Scan for the cell matching the given text and deliver its (X, Y) coordinate at center. 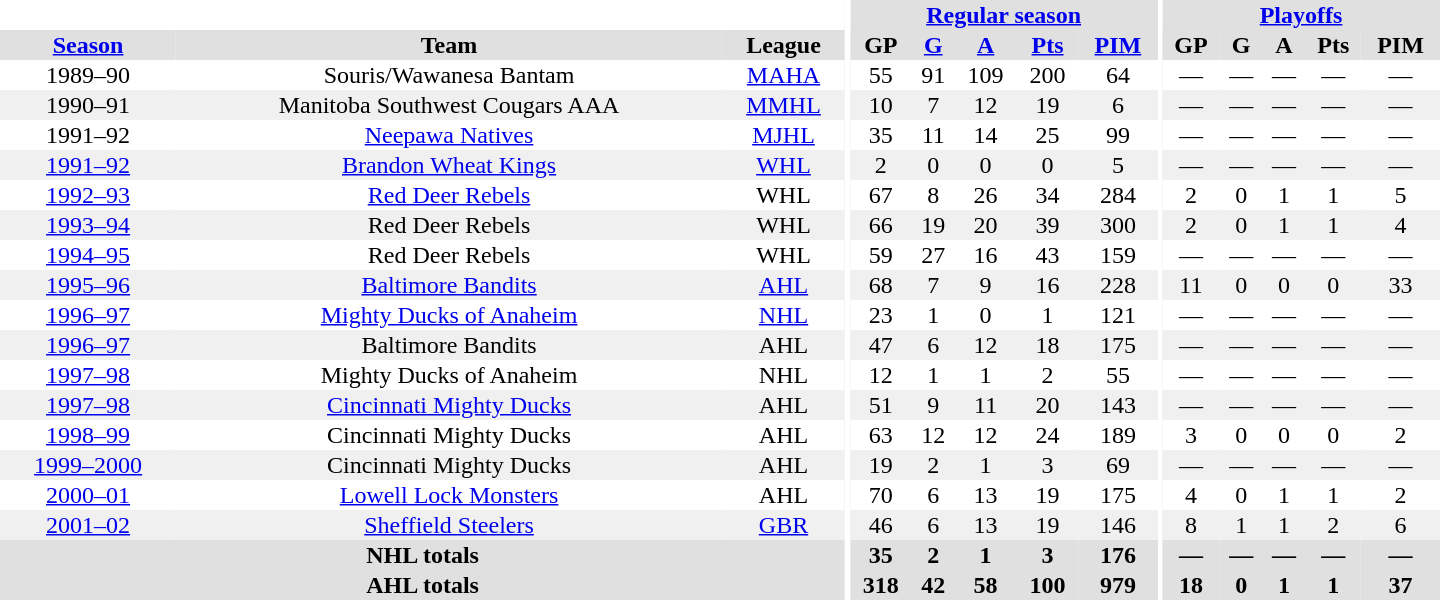
109 (986, 75)
League (784, 45)
46 (881, 525)
MJHL (784, 135)
159 (1118, 255)
121 (1118, 315)
66 (881, 225)
Neepawa Natives (449, 135)
284 (1118, 195)
Sheffield Steelers (449, 525)
318 (881, 585)
1993–94 (88, 225)
1990–91 (88, 105)
176 (1118, 555)
47 (881, 345)
25 (1048, 135)
69 (1118, 465)
979 (1118, 585)
68 (881, 285)
GBR (784, 525)
1999–2000 (88, 465)
100 (1048, 585)
NHL totals (422, 555)
MAHA (784, 75)
Season (88, 45)
64 (1118, 75)
91 (934, 75)
14 (986, 135)
10 (881, 105)
1994–95 (88, 255)
189 (1118, 435)
43 (1048, 255)
1995–96 (88, 285)
Regular season (1004, 15)
2001–02 (88, 525)
Lowell Lock Monsters (449, 495)
1998–99 (88, 435)
1989–90 (88, 75)
300 (1118, 225)
Playoffs (1301, 15)
42 (934, 585)
63 (881, 435)
27 (934, 255)
67 (881, 195)
24 (1048, 435)
34 (1048, 195)
Team (449, 45)
Souris/Wawanesa Bantam (449, 75)
23 (881, 315)
70 (881, 495)
51 (881, 405)
200 (1048, 75)
146 (1118, 525)
Brandon Wheat Kings (449, 165)
26 (986, 195)
2000–01 (88, 495)
37 (1400, 585)
Manitoba Southwest Cougars AAA (449, 105)
33 (1400, 285)
MMHL (784, 105)
AHL totals (422, 585)
58 (986, 585)
59 (881, 255)
228 (1118, 285)
1992–93 (88, 195)
99 (1118, 135)
39 (1048, 225)
143 (1118, 405)
